Return (X, Y) of the center of cell containing provided text 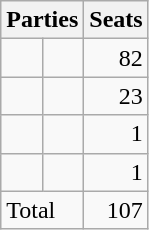
82 (116, 58)
107 (116, 210)
23 (116, 96)
Parties (42, 20)
Total (42, 210)
Seats (116, 20)
